Identify which cell holds the provided text, then report its [X, Y] central coordinate. 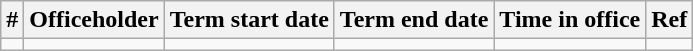
Ref [670, 20]
Officeholder [94, 20]
Term end date [414, 20]
Term start date [249, 20]
Time in office [570, 20]
# [12, 20]
